Return [X, Y] of the center of cell containing provided text 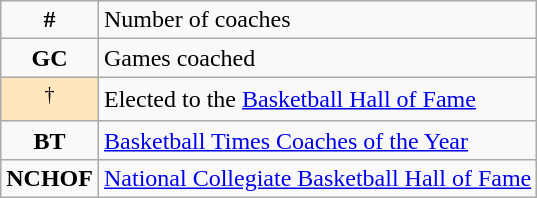
National Collegiate Basketball Hall of Fame [317, 178]
# [50, 20]
GC [50, 58]
Games coached [317, 58]
BT [50, 140]
Elected to the Basketball Hall of Fame [317, 100]
† [50, 100]
Basketball Times Coaches of the Year [317, 140]
Number of coaches [317, 20]
NCHOF [50, 178]
